Provide the (X, Y) coordinate of the cell's center where the given text is located.  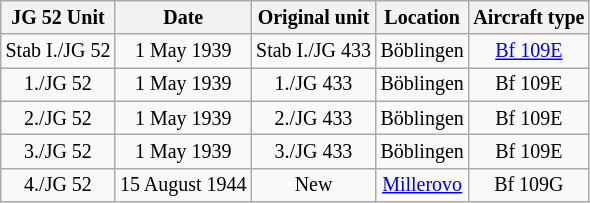
2./JG 52 (58, 118)
Bf 109G (530, 184)
Date (183, 18)
Stab I./JG 52 (58, 52)
Stab I./JG 433 (313, 52)
3./JG 52 (58, 152)
Original unit (313, 18)
Millerovo (422, 184)
1./JG 52 (58, 84)
Aircraft type (530, 18)
2./JG 433 (313, 118)
15 August 1944 (183, 184)
4./JG 52 (58, 184)
3./JG 433 (313, 152)
JG 52 Unit (58, 18)
1./JG 433 (313, 84)
Location (422, 18)
New (313, 184)
